For the text-containing cell, return its midpoint in [X, Y] coordinate format. 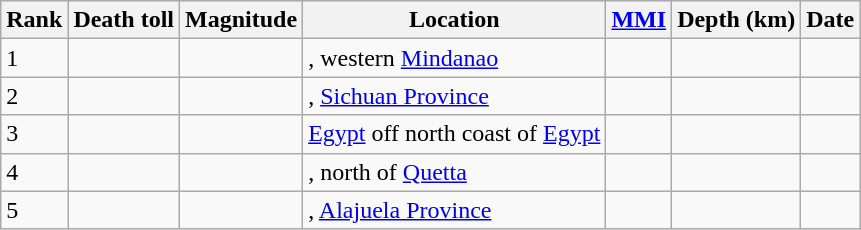
, Sichuan Province [454, 96]
Depth (km) [736, 20]
Location [454, 20]
Date [830, 20]
, western Mindanao [454, 58]
, north of Quetta [454, 172]
Egypt off north coast of Egypt [454, 134]
Death toll [124, 20]
2 [34, 96]
Magnitude [242, 20]
1 [34, 58]
3 [34, 134]
, Alajuela Province [454, 210]
MMI [639, 20]
4 [34, 172]
Rank [34, 20]
5 [34, 210]
